Scan for the cell matching the given text and deliver its [x, y] coordinate at center. 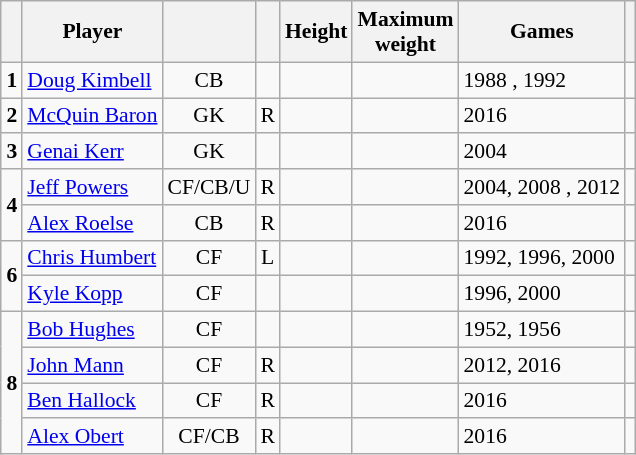
Chris Humbert [92, 258]
1996, 2000 [542, 294]
Alex Roelse [92, 223]
John Mann [92, 365]
1 [12, 80]
1992, 1996, 2000 [542, 258]
Player [92, 32]
Maximumweight [405, 32]
Ben Hallock [92, 401]
2 [12, 116]
Genai Kerr [92, 152]
Games [542, 32]
2004 [542, 152]
CF/CB/U [208, 187]
Doug Kimbell [92, 80]
8 [12, 383]
Jeff Powers [92, 187]
L [268, 258]
4 [12, 204]
1988 , 1992 [542, 80]
6 [12, 276]
3 [12, 152]
McQuin Baron [92, 116]
Alex Obert [92, 437]
1952, 1956 [542, 330]
2012, 2016 [542, 365]
2004, 2008 , 2012 [542, 187]
CF/CB [208, 437]
Kyle Kopp [92, 294]
Height [316, 32]
Bob Hughes [92, 330]
